Scan for the cell matching the given text and deliver its [x, y] coordinate at center. 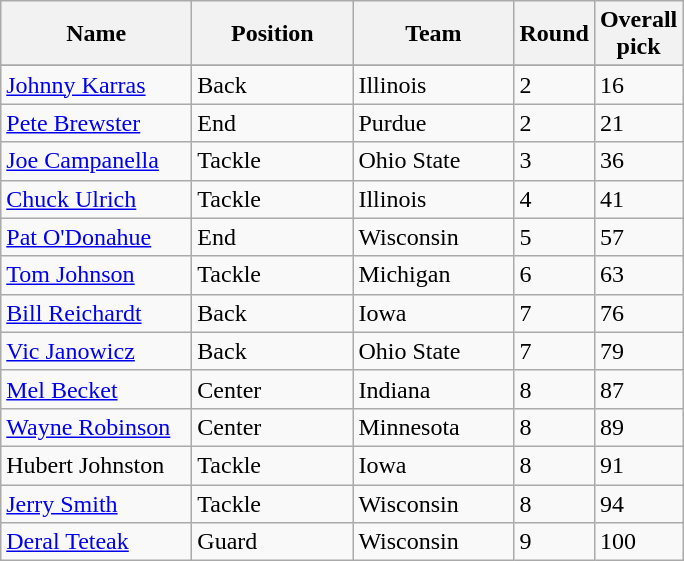
Purdue [434, 123]
Pat O'Donahue [96, 237]
Deral Teteak [96, 542]
57 [638, 237]
Jerry Smith [96, 503]
Position [272, 34]
3 [554, 161]
Guard [272, 542]
Name [96, 34]
Wayne Robinson [96, 427]
5 [554, 237]
Minnesota [434, 427]
100 [638, 542]
Johnny Karras [96, 85]
Bill Reichardt [96, 313]
Michigan [434, 275]
Joe Campanella [96, 161]
41 [638, 199]
Tom Johnson [96, 275]
89 [638, 427]
Mel Becket [96, 389]
4 [554, 199]
79 [638, 351]
Hubert Johnston [96, 465]
Team [434, 34]
6 [554, 275]
Chuck Ulrich [96, 199]
87 [638, 389]
Round [554, 34]
Indiana [434, 389]
21 [638, 123]
Pete Brewster [96, 123]
91 [638, 465]
16 [638, 85]
36 [638, 161]
76 [638, 313]
9 [554, 542]
63 [638, 275]
94 [638, 503]
Vic Janowicz [96, 351]
Overall pick [638, 34]
